Detect which cell encompasses the target text, then output its [x, y] center coordinate. 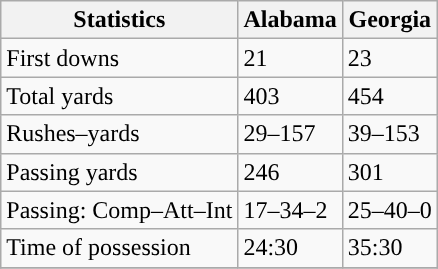
21 [290, 58]
Passing yards [120, 172]
Alabama [290, 20]
Georgia [390, 20]
Time of possession [120, 248]
246 [290, 172]
25–40–0 [390, 210]
403 [290, 96]
Statistics [120, 20]
454 [390, 96]
First downs [120, 58]
35:30 [390, 248]
39–153 [390, 134]
23 [390, 58]
17–34–2 [290, 210]
Rushes–yards [120, 134]
29–157 [290, 134]
301 [390, 172]
Passing: Comp–Att–Int [120, 210]
Total yards [120, 96]
24:30 [290, 248]
